Extract the (x, y) coordinate from the center of the cell holding the provided text.  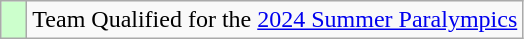
Team Qualified for the 2024 Summer Paralympics (275, 20)
